For the text-containing cell, return its midpoint in [x, y] coordinate format. 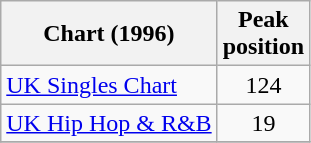
Chart (1996) [109, 34]
124 [263, 85]
19 [263, 123]
Peakposition [263, 34]
UK Hip Hop & R&B [109, 123]
UK Singles Chart [109, 85]
